Identify which cell holds the provided text, then report its [x, y] central coordinate. 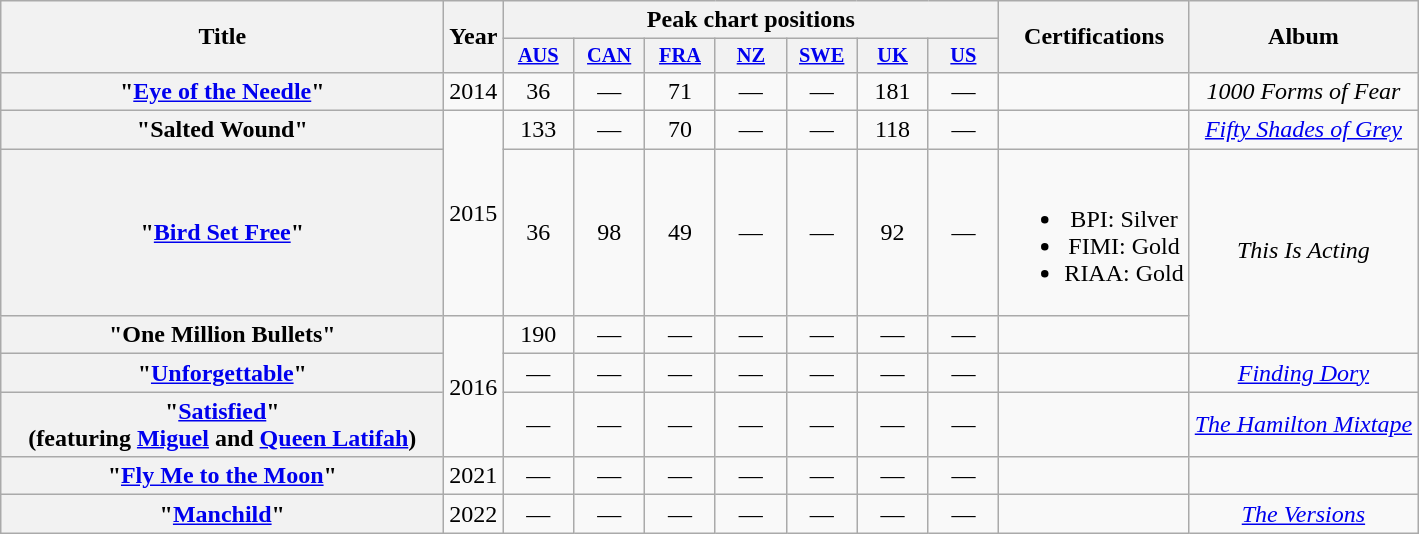
49 [680, 232]
SWE [822, 56]
98 [610, 232]
"Fly Me to the Moon" [222, 476]
"Unforgettable" [222, 373]
NZ [750, 56]
133 [538, 130]
2014 [474, 91]
71 [680, 91]
2016 [474, 386]
Year [474, 37]
118 [892, 130]
Finding Dory [1303, 373]
"One Million Bullets" [222, 335]
92 [892, 232]
2022 [474, 514]
Fifty Shades of Grey [1303, 130]
FRA [680, 56]
2015 [474, 214]
1000 Forms of Fear [1303, 91]
AUS [538, 56]
The Versions [1303, 514]
UK [892, 56]
181 [892, 91]
2021 [474, 476]
"Eye of the Needle" [222, 91]
"Satisfied"(featuring Miguel and Queen Latifah) [222, 424]
Album [1303, 37]
BPI: SilverFIMI: GoldRIAA: Gold [1094, 232]
70 [680, 130]
US [964, 56]
This Is Acting [1303, 252]
CAN [610, 56]
"Salted Wound" [222, 130]
Certifications [1094, 37]
The Hamilton Mixtape [1303, 424]
Peak chart positions [751, 20]
190 [538, 335]
"Bird Set Free" [222, 232]
"Manchild" [222, 514]
Title [222, 37]
